For the text-containing cell, return its midpoint in [X, Y] coordinate format. 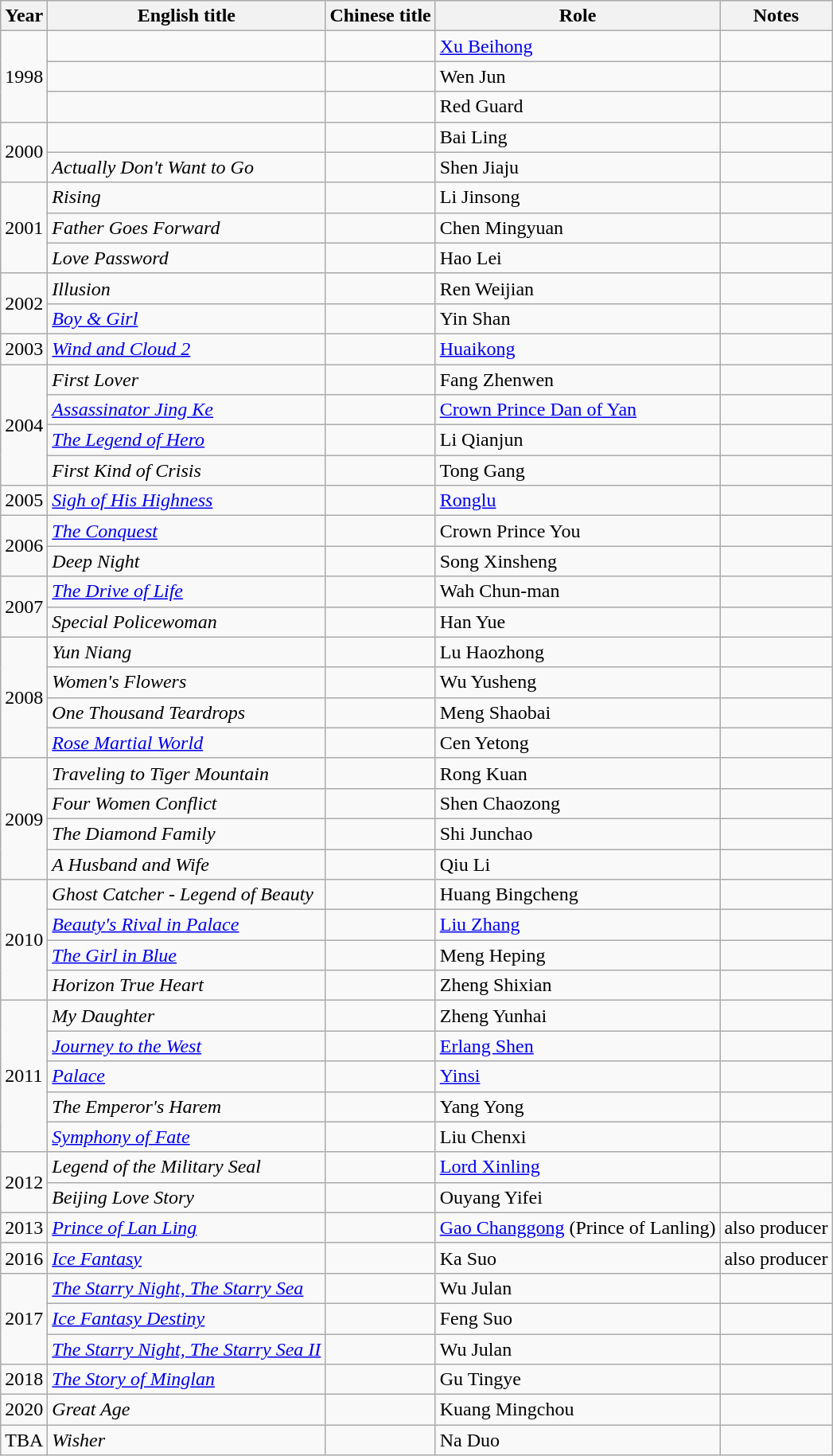
The Girl in Blue [186, 955]
The Legend of Hero [186, 440]
Feng Suo [578, 1318]
Illusion [186, 288]
Sigh of His Highness [186, 501]
Wind and Cloud 2 [186, 349]
2012 [24, 1182]
Lu Haozhong [578, 652]
Chinese title [380, 16]
Horizon True Heart [186, 986]
Gao Changgong (Prince of Lanling) [578, 1228]
The Emperor's Harem [186, 1107]
Li Qianjun [578, 440]
Shi Junchao [578, 833]
2018 [24, 1380]
Yang Yong [578, 1107]
Four Women Conflict [186, 803]
Huang Bingcheng [578, 895]
Kuang Mingchou [578, 1410]
First Kind of Crisis [186, 470]
2013 [24, 1228]
Ka Suo [578, 1258]
Notes [777, 16]
Song Xinsheng [578, 561]
Yun Niang [186, 652]
Na Duo [578, 1440]
Meng Shaobai [578, 712]
Beijing Love Story [186, 1197]
Prince of Lan Ling [186, 1228]
Ren Weijian [578, 288]
Ice Fantasy Destiny [186, 1318]
Traveling to Tiger Mountain [186, 773]
Gu Tingye [578, 1380]
Rose Martial World [186, 743]
Cen Yetong [578, 743]
2002 [24, 303]
Wah Chun-man [578, 591]
Meng Heping [578, 955]
Special Policewoman [186, 622]
2007 [24, 607]
The Starry Night, The Starry Sea [186, 1288]
Ronglu [578, 501]
Xu Beihong [578, 46]
Zheng Yunhai [578, 1016]
Assassinator Jing Ke [186, 410]
Red Guard [578, 107]
A Husband and Wife [186, 864]
TBA [24, 1440]
Wisher [186, 1440]
Great Age [186, 1410]
2009 [24, 818]
Bai Ling [578, 137]
2000 [24, 152]
First Lover [186, 380]
Wu Yusheng [578, 682]
Role [578, 16]
Deep Night [186, 561]
Ice Fantasy [186, 1258]
Love Password [186, 258]
The Diamond Family [186, 833]
Crown Prince Dan of Yan [578, 410]
Father Goes Forward [186, 228]
Li Jinsong [578, 197]
Journey to the West [186, 1046]
Crown Prince You [578, 531]
Yinsi [578, 1076]
2010 [24, 940]
2006 [24, 546]
2003 [24, 349]
1998 [24, 76]
2005 [24, 501]
Zheng Shixian [578, 986]
Symphony of Fate [186, 1137]
Rising [186, 197]
Fang Zhenwen [578, 380]
Palace [186, 1076]
One Thousand Teardrops [186, 712]
Wen Jun [578, 76]
2017 [24, 1318]
Actually Don't Want to Go [186, 167]
Rong Kuan [578, 773]
Han Yue [578, 622]
Liu Chenxi [578, 1137]
Legend of the Military Seal [186, 1167]
2016 [24, 1258]
The Conquest [186, 531]
The Starry Night, The Starry Sea II [186, 1349]
Hao Lei [578, 258]
Shen Chaozong [578, 803]
The Drive of Life [186, 591]
My Daughter [186, 1016]
Tong Gang [578, 470]
2008 [24, 697]
2004 [24, 425]
Beauty's Rival in Palace [186, 925]
Year [24, 16]
2001 [24, 228]
Ouyang Yifei [578, 1197]
English title [186, 16]
Liu Zhang [578, 925]
2020 [24, 1410]
Ghost Catcher - Legend of Beauty [186, 895]
2011 [24, 1076]
Women's Flowers [186, 682]
Yin Shan [578, 318]
Shen Jiaju [578, 167]
Chen Mingyuan [578, 228]
Lord Xinling [578, 1167]
Erlang Shen [578, 1046]
The Story of Minglan [186, 1380]
Huaikong [578, 349]
Boy & Girl [186, 318]
Qiu Li [578, 864]
